Output the (X, Y) coordinate of the center of the cell containing the given text.  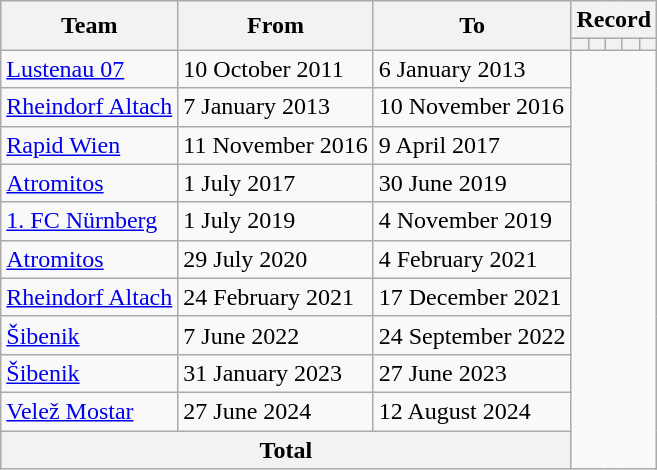
6 January 2013 (472, 69)
30 June 2019 (472, 183)
1. FC Nürnberg (90, 221)
27 June 2023 (472, 373)
4 November 2019 (472, 221)
To (472, 26)
31 January 2023 (276, 373)
29 July 2020 (276, 259)
27 June 2024 (276, 411)
1 July 2017 (276, 183)
Velež Mostar (90, 411)
1 July 2019 (276, 221)
10 October 2011 (276, 69)
9 April 2017 (472, 145)
17 December 2021 (472, 297)
Total (286, 449)
24 February 2021 (276, 297)
12 August 2024 (472, 411)
10 November 2016 (472, 107)
11 November 2016 (276, 145)
7 January 2013 (276, 107)
Lustenau 07 (90, 69)
Rapid Wien (90, 145)
4 February 2021 (472, 259)
Record (614, 20)
Team (90, 26)
7 June 2022 (276, 335)
24 September 2022 (472, 335)
From (276, 26)
